Detect which cell encompasses the target text, then output its [x, y] center coordinate. 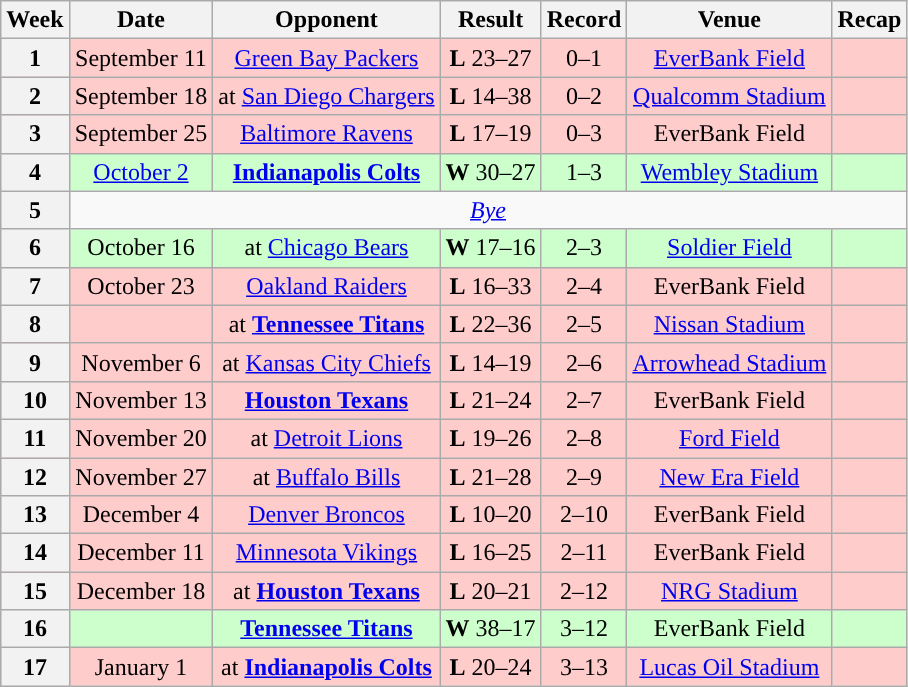
Week [35, 20]
Qualcomm Stadium [730, 96]
Bye [488, 210]
at Indianapolis Colts [326, 667]
Lucas Oil Stadium [730, 667]
Opponent [326, 20]
at Tennessee Titans [326, 324]
Date [141, 20]
October 2 [141, 172]
6 [35, 248]
13 [35, 515]
L 20–21 [490, 591]
at Kansas City Chiefs [326, 362]
Houston Texans [326, 400]
November 6 [141, 362]
NRG Stadium [730, 591]
15 [35, 591]
at San Diego Chargers [326, 96]
Record [584, 20]
Indianapolis Colts [326, 172]
3 [35, 134]
Recap [870, 20]
14 [35, 553]
L 19–26 [490, 438]
November 27 [141, 477]
W 38–17 [490, 629]
10 [35, 400]
September 18 [141, 96]
at Detroit Lions [326, 438]
Nissan Stadium [730, 324]
L 23–27 [490, 58]
2–12 [584, 591]
L 14–19 [490, 362]
8 [35, 324]
2 [35, 96]
0–2 [584, 96]
1–3 [584, 172]
2–4 [584, 286]
12 [35, 477]
L 16–33 [490, 286]
November 20 [141, 438]
L 10–20 [490, 515]
at Houston Texans [326, 591]
2–3 [584, 248]
Baltimore Ravens [326, 134]
Result [490, 20]
4 [35, 172]
December 11 [141, 553]
L 21–24 [490, 400]
3–12 [584, 629]
Arrowhead Stadium [730, 362]
2–5 [584, 324]
3–13 [584, 667]
0–1 [584, 58]
L 22–36 [490, 324]
2–9 [584, 477]
7 [35, 286]
December 4 [141, 515]
5 [35, 210]
Soldier Field [730, 248]
2–10 [584, 515]
November 13 [141, 400]
Oakland Raiders [326, 286]
W 30–27 [490, 172]
Denver Broncos [326, 515]
January 1 [141, 667]
L 17–19 [490, 134]
September 25 [141, 134]
Tennessee Titans [326, 629]
2–8 [584, 438]
0–3 [584, 134]
September 11 [141, 58]
16 [35, 629]
New Era Field [730, 477]
1 [35, 58]
11 [35, 438]
Venue [730, 20]
Wembley Stadium [730, 172]
2–7 [584, 400]
2–6 [584, 362]
9 [35, 362]
L 16–25 [490, 553]
December 18 [141, 591]
Ford Field [730, 438]
October 23 [141, 286]
Minnesota Vikings [326, 553]
October 16 [141, 248]
L 21–28 [490, 477]
Green Bay Packers [326, 58]
L 20–24 [490, 667]
at Buffalo Bills [326, 477]
L 14–38 [490, 96]
2–11 [584, 553]
17 [35, 667]
W 17–16 [490, 248]
at Chicago Bears [326, 248]
